From the cell containing the given text, extract its center point as (X, Y) coordinate. 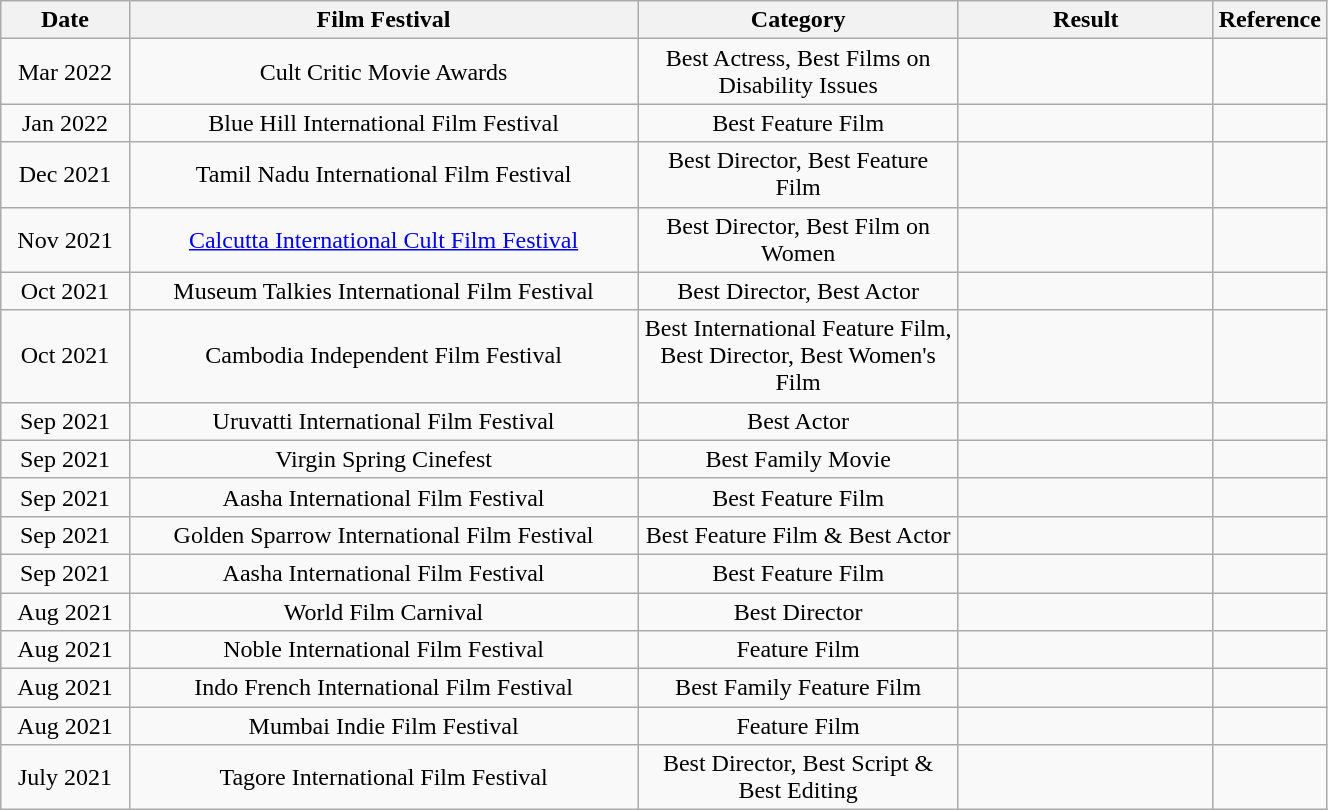
Noble International Film Festival (384, 650)
Category (798, 20)
Best Director, Best Film on Women (798, 240)
Museum Talkies International Film Festival (384, 291)
Tamil Nadu International Film Festival (384, 174)
Dec 2021 (66, 174)
Best Actress, Best Films on Disability Issues (798, 72)
Film Festival (384, 20)
Calcutta International Cult Film Festival (384, 240)
Best Actor (798, 421)
Best Director, Best Script & Best Editing (798, 778)
Reference (1270, 20)
Best International Feature Film, Best Director, Best Women's Film (798, 356)
Uruvatti International Film Festival (384, 421)
Best Family Feature Film (798, 688)
Indo French International Film Festival (384, 688)
Cult Critic Movie Awards (384, 72)
Result (1086, 20)
Blue Hill International Film Festival (384, 123)
Virgin Spring Cinefest (384, 459)
Best Director, Best Feature Film (798, 174)
Mar 2022 (66, 72)
Tagore International Film Festival (384, 778)
Mumbai Indie Film Festival (384, 726)
Golden Sparrow International Film Festival (384, 535)
Nov 2021 (66, 240)
World Film Carnival (384, 611)
Best Feature Film & Best Actor (798, 535)
July 2021 (66, 778)
Cambodia Independent Film Festival (384, 356)
Jan 2022 (66, 123)
Date (66, 20)
Best Family Movie (798, 459)
Best Director (798, 611)
Best Director, Best Actor (798, 291)
